Locate the cell with the specified text and output its (X, Y) center coordinate. 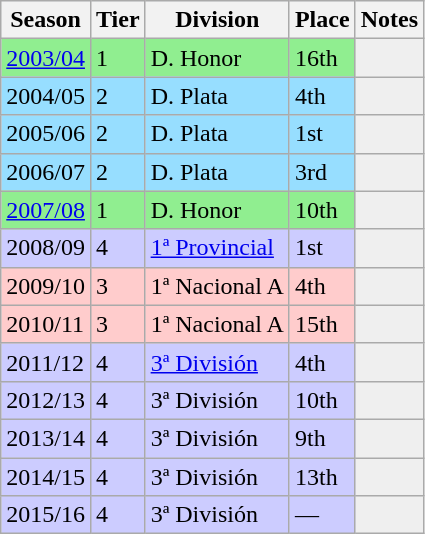
Division (217, 20)
2008/09 (46, 248)
2014/15 (46, 477)
Notes (389, 20)
2009/10 (46, 286)
2004/05 (46, 96)
15th (322, 324)
9th (322, 438)
1ª Provincial (217, 248)
13th (322, 477)
Tier (118, 20)
2007/08 (46, 210)
16th (322, 58)
— (322, 515)
2011/12 (46, 362)
2012/13 (46, 400)
2003/04 (46, 58)
2005/06 (46, 134)
2015/16 (46, 515)
2013/14 (46, 438)
2010/11 (46, 324)
Place (322, 20)
Season (46, 20)
3rd (322, 172)
2006/07 (46, 172)
